Determine the (X, Y) coordinate at the center of the cell enclosing the given text.  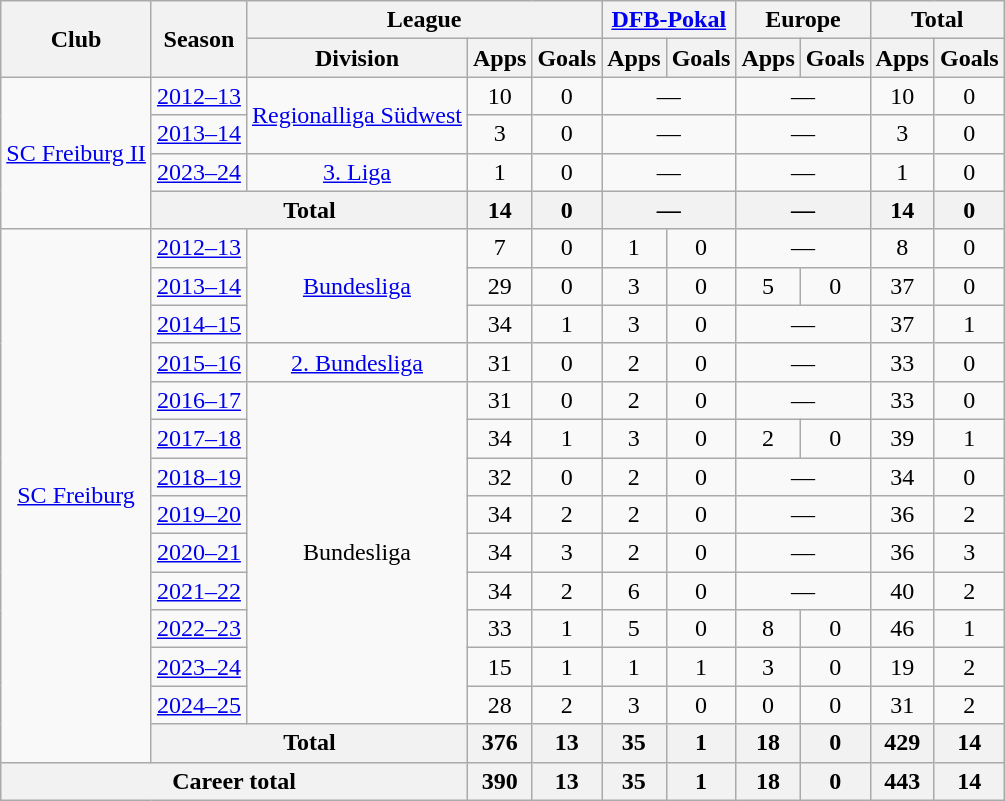
Club (76, 39)
29 (499, 286)
League (424, 20)
39 (902, 438)
2014–15 (198, 324)
15 (499, 667)
46 (902, 629)
Season (198, 39)
2018–19 (198, 477)
390 (499, 781)
40 (902, 591)
2016–17 (198, 400)
7 (499, 248)
6 (634, 591)
2019–20 (198, 515)
Europe (803, 20)
Career total (234, 781)
2017–18 (198, 438)
376 (499, 743)
443 (902, 781)
Regionalliga Südwest (356, 115)
DFB-Pokal (669, 20)
2022–23 (198, 629)
2020–21 (198, 553)
SC Freiburg (76, 496)
2. Bundesliga (356, 362)
28 (499, 705)
2021–22 (198, 591)
429 (902, 743)
2024–25 (198, 705)
2015–16 (198, 362)
19 (902, 667)
3. Liga (356, 172)
32 (499, 477)
Division (356, 58)
SC Freiburg II (76, 153)
